Provide the [x, y] coordinate of the cell's center where the given text is located.  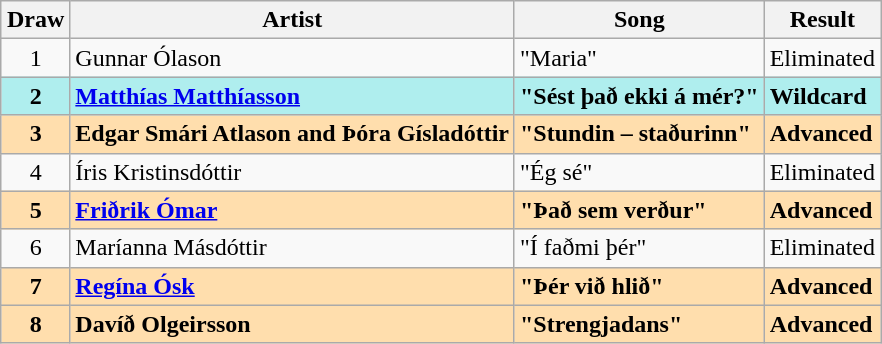
Íris Kristinsdóttir [292, 172]
Matthías Matthíasson [292, 96]
Draw [35, 20]
"Það sem verður" [639, 210]
"Í faðmi þér" [639, 248]
1 [35, 58]
"Ég sé" [639, 172]
Wildcard [822, 96]
Song [639, 20]
7 [35, 286]
Edgar Smári Atlason and Þóra Gísladóttir [292, 134]
"Stundin – staðurinn" [639, 134]
Davíð Olgeirsson [292, 324]
Artist [292, 20]
2 [35, 96]
3 [35, 134]
Friðrik Ómar [292, 210]
Maríanna Másdóttir [292, 248]
4 [35, 172]
"Strengjadans" [639, 324]
"Þér við hlið" [639, 286]
5 [35, 210]
Regína Ósk [292, 286]
Gunnar Ólason [292, 58]
"Sést það ekki á mér?" [639, 96]
6 [35, 248]
Result [822, 20]
8 [35, 324]
"Maria" [639, 58]
